Detect which cell encompasses the target text, then output its (x, y) center coordinate. 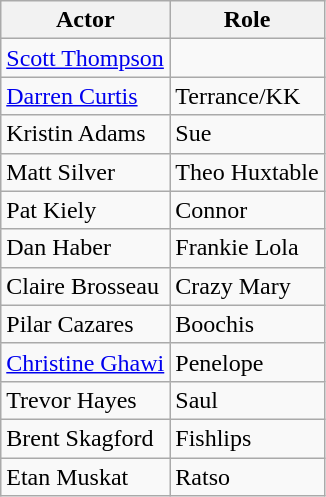
Fishlips (247, 438)
Actor (86, 20)
Pilar Cazares (86, 324)
Frankie Lola (247, 248)
Theo Huxtable (247, 172)
Penelope (247, 362)
Matt Silver (86, 172)
Scott Thompson (86, 58)
Ratso (247, 477)
Boochis (247, 324)
Sue (247, 134)
Etan Muskat (86, 477)
Brent Skagford (86, 438)
Crazy Mary (247, 286)
Trevor Hayes (86, 400)
Claire Brosseau (86, 286)
Terrance/KK (247, 96)
Dan Haber (86, 248)
Darren Curtis (86, 96)
Christine Ghawi (86, 362)
Saul (247, 400)
Role (247, 20)
Connor (247, 210)
Kristin Adams (86, 134)
Pat Kiely (86, 210)
